Detect which cell encompasses the target text, then output its [X, Y] center coordinate. 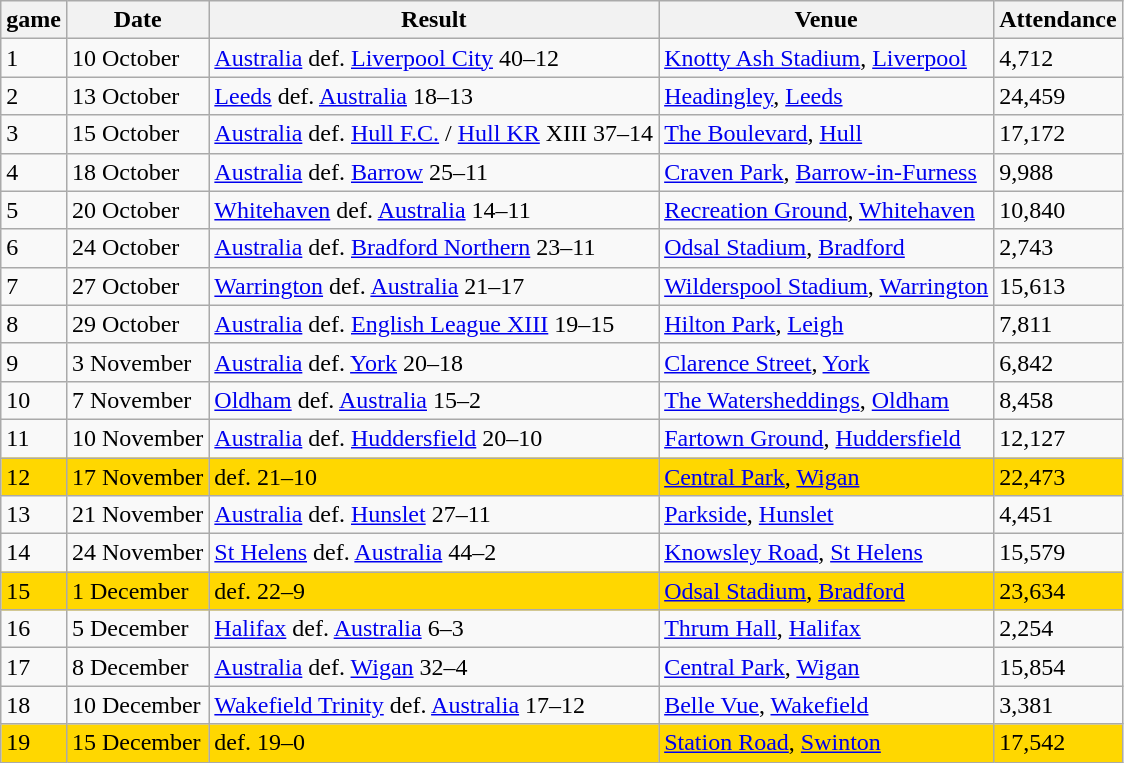
7,811 [1058, 324]
Belle Vue, Wakefield [826, 705]
24 October [137, 248]
def. 21–10 [434, 477]
Hilton Park, Leigh [826, 324]
Whitehaven def. Australia 14–11 [434, 210]
Australia def. Hull F.C. / Hull KR XIII 37–14 [434, 134]
10 December [137, 705]
15 [34, 591]
Knotty Ash Stadium, Liverpool [826, 58]
Wilderspool Stadium, Warrington [826, 286]
8 [34, 324]
29 October [137, 324]
1 [34, 58]
10 [34, 400]
Australia def. Bradford Northern 23–11 [434, 248]
The Watersheddings, Oldham [826, 400]
14 [34, 553]
Warrington def. Australia 21–17 [434, 286]
15,579 [1058, 553]
24,459 [1058, 96]
Venue [826, 20]
17 [34, 667]
9 [34, 362]
12,127 [1058, 438]
Recreation Ground, Whitehaven [826, 210]
6 [34, 248]
Fartown Ground, Huddersfield [826, 438]
Thrum Hall, Halifax [826, 629]
11 [34, 438]
12 [34, 477]
Clarence Street, York [826, 362]
Australia def. Wigan 32–4 [434, 667]
17 November [137, 477]
17,172 [1058, 134]
3 November [137, 362]
Craven Park, Barrow-in-Furness [826, 172]
27 October [137, 286]
24 November [137, 553]
Australia def. Liverpool City 40–12 [434, 58]
10 November [137, 438]
2 [34, 96]
Knowsley Road, St Helens [826, 553]
Australia def. Barrow 25–11 [434, 172]
def. 19–0 [434, 743]
10 October [137, 58]
def. 22–9 [434, 591]
15,613 [1058, 286]
1 December [137, 591]
18 [34, 705]
19 [34, 743]
15 December [137, 743]
Headingley, Leeds [826, 96]
7 [34, 286]
Leeds def. Australia 18–13 [434, 96]
Australia def. Huddersfield 20–10 [434, 438]
Australia def. English League XIII 19–15 [434, 324]
4,712 [1058, 58]
5 [34, 210]
16 [34, 629]
5 December [137, 629]
2,743 [1058, 248]
22,473 [1058, 477]
21 November [137, 515]
9,988 [1058, 172]
St Helens def. Australia 44–2 [434, 553]
20 October [137, 210]
Result [434, 20]
game [34, 20]
7 November [137, 400]
Wakefield Trinity def. Australia 17–12 [434, 705]
10,840 [1058, 210]
3 [34, 134]
15,854 [1058, 667]
4 [34, 172]
3,381 [1058, 705]
17,542 [1058, 743]
2,254 [1058, 629]
8,458 [1058, 400]
13 [34, 515]
Halifax def. Australia 6–3 [434, 629]
8 December [137, 667]
Parkside, Hunslet [826, 515]
18 October [137, 172]
Australia def. York 20–18 [434, 362]
13 October [137, 96]
Station Road, Swinton [826, 743]
4,451 [1058, 515]
23,634 [1058, 591]
15 October [137, 134]
Oldham def. Australia 15–2 [434, 400]
The Boulevard, Hull [826, 134]
Date [137, 20]
6,842 [1058, 362]
Attendance [1058, 20]
Australia def. Hunslet 27–11 [434, 515]
